From the cell containing the given text, extract its center point as [x, y] coordinate. 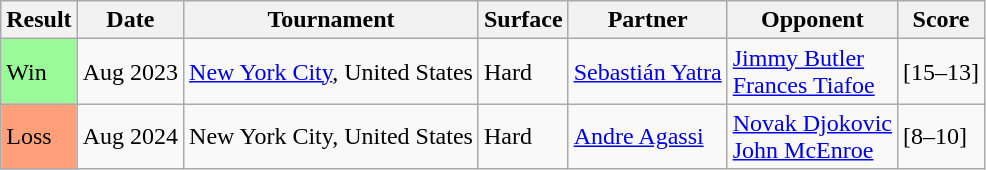
Tournament [332, 20]
[15–13] [942, 72]
Jimmy Butler Frances Tiafoe [812, 72]
Loss [39, 136]
Andre Agassi [648, 136]
Aug 2023 [130, 72]
Date [130, 20]
Partner [648, 20]
Score [942, 20]
[8–10] [942, 136]
Result [39, 20]
Novak Djokovic John McEnroe [812, 136]
Opponent [812, 20]
Surface [523, 20]
Aug 2024 [130, 136]
Sebastián Yatra [648, 72]
Win [39, 72]
